Capture the cell that displays the provided text and extract its [X, Y] central coordinate. 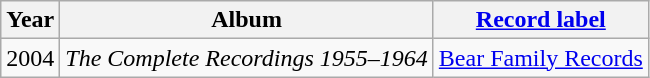
Album [246, 20]
Bear Family Records [540, 58]
2004 [30, 58]
Record label [540, 20]
The Complete Recordings 1955–1964 [246, 58]
Year [30, 20]
